Return (X, Y) of the center of cell containing provided text 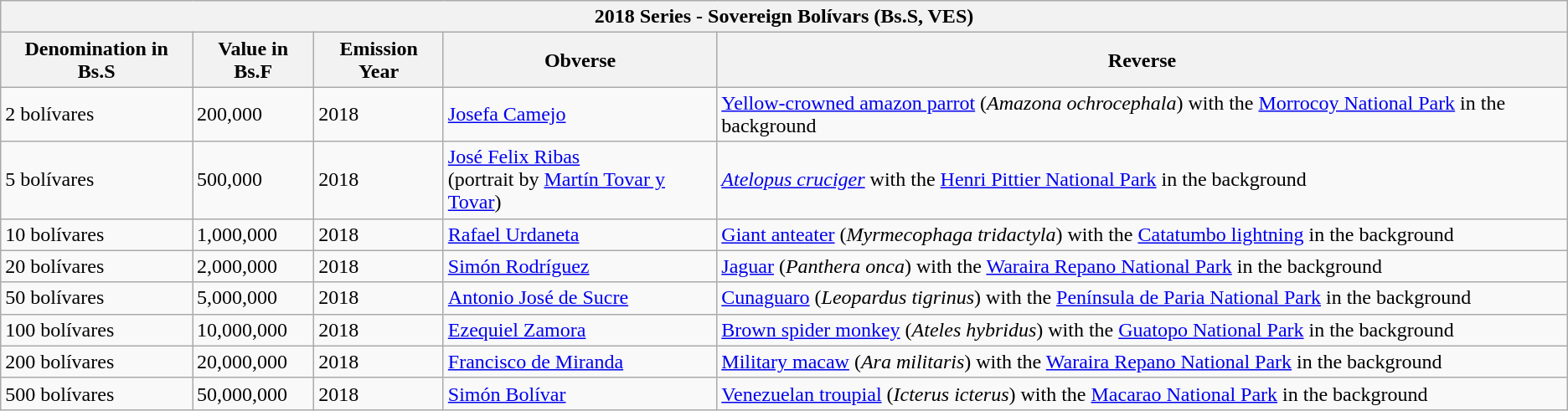
1,000,000 (253, 234)
Josefa Camejo (580, 114)
Obverse (580, 60)
José Felix Ribas (portrait by Martín Tovar y Tovar) (580, 180)
20,000,000 (253, 362)
Francisco de Miranda (580, 362)
Reverse (1142, 60)
Giant anteater (Myrmecophaga tridactyla) with the Catatumbo lightning in the background (1142, 234)
500 bolívares (97, 393)
50,000,000 (253, 393)
Ezequiel Zamora (580, 330)
10,000,000 (253, 330)
500,000 (253, 180)
Antonio José de Sucre (580, 298)
2018 Series - Sovereign Bolívars (Bs.S, VES) (784, 17)
Rafael Urdaneta (580, 234)
Atelopus cruciger with the Henri Pittier National Park in the background (1142, 180)
2 bolívares (97, 114)
Venezuelan troupial (Icterus icterus) with the Macarao National Park in the background (1142, 393)
Jaguar (Panthera onca) with the Waraira Repano National Park in the background (1142, 266)
Denomination in Bs.S (97, 60)
20 bolívares (97, 266)
Emission Year (379, 60)
Simón Rodríguez (580, 266)
2,000,000 (253, 266)
Value in Bs.F (253, 60)
10 bolívares (97, 234)
Simón Bolívar (580, 393)
Brown spider monkey (Ateles hybridus) with the Guatopo National Park in the background (1142, 330)
100 bolívares (97, 330)
Military macaw (Ara militaris) with the Waraira Repano National Park in the background (1142, 362)
5,000,000 (253, 298)
200 bolívares (97, 362)
200,000 (253, 114)
Cunaguaro (Leopardus tigrinus) with the Península de Paria National Park in the background (1142, 298)
5 bolívares (97, 180)
Yellow-crowned amazon parrot (Amazona ochrocephala) with the Morrocoy National Park in the background (1142, 114)
50 bolívares (97, 298)
